Capture the cell that displays the provided text and extract its (X, Y) central coordinate. 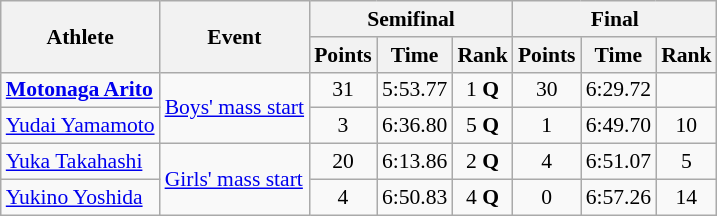
20 (343, 162)
Semifinal (411, 19)
Girls' mass start (235, 180)
6:49.70 (618, 126)
1 (547, 126)
6:50.83 (414, 197)
10 (686, 126)
2 Q (482, 162)
Final (615, 19)
14 (686, 197)
1 Q (482, 90)
6:29.72 (618, 90)
6:36.80 (414, 126)
Yudai Yamamoto (80, 126)
4 Q (482, 197)
6:51.07 (618, 162)
Athlete (80, 36)
Event (235, 36)
Boys' mass start (235, 108)
5 (686, 162)
0 (547, 197)
Yuka Takahashi (80, 162)
31 (343, 90)
6:13.86 (414, 162)
3 (343, 126)
5 Q (482, 126)
Yukino Yoshida (80, 197)
6:57.26 (618, 197)
Motonaga Arito (80, 90)
5:53.77 (414, 90)
30 (547, 90)
